Search for the cell housing the specified text and yield its [x, y] center coordinate. 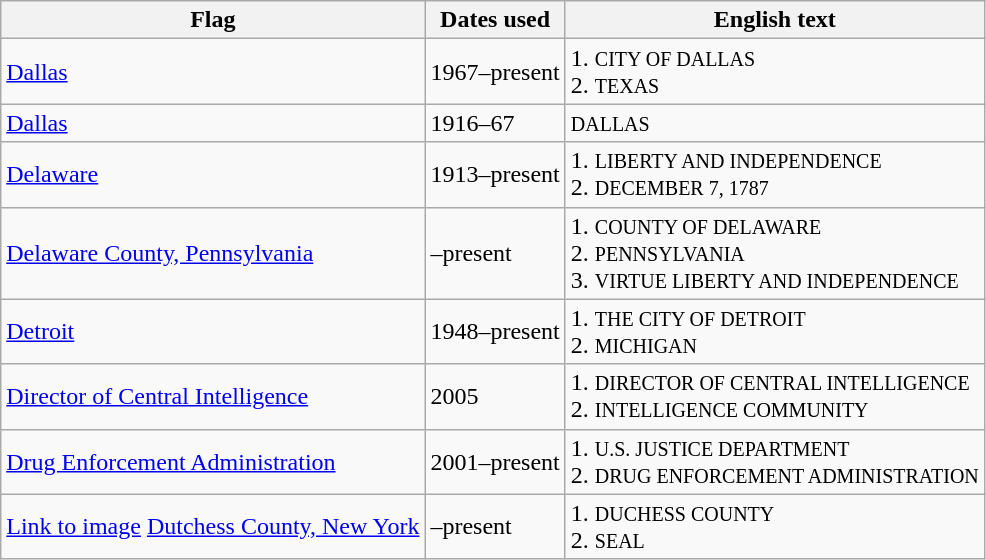
1. COUNTY OF DELAWARE2. PENNSYLVANIA3. VIRTUE LIBERTY AND INDEPENDENCE [774, 253]
1. CITY OF DALLAS2. TEXAS [774, 72]
1. DUCHESS COUNTY2. SEAL [774, 526]
DALLAS [774, 123]
1948–present [495, 332]
1916–67 [495, 123]
Link to image Dutchess County, New York [213, 526]
2005 [495, 396]
1967–present [495, 72]
Delaware County, Pennsylvania [213, 253]
1. DIRECTOR OF CENTRAL INTELLIGENCE2. INTELLIGENCE COMMUNITY [774, 396]
English text [774, 20]
Delaware [213, 174]
2001–present [495, 462]
Drug Enforcement Administration [213, 462]
1. U.S. JUSTICE DEPARTMENT2. DRUG ENFORCEMENT ADMINISTRATION [774, 462]
Director of Central Intelligence [213, 396]
Dates used [495, 20]
1. LIBERTY AND INDEPENDENCE2. DECEMBER 7, 1787 [774, 174]
Flag [213, 20]
1913–present [495, 174]
1. THE CITY OF DETROIT2. MICHIGAN [774, 332]
Detroit [213, 332]
